For the text-containing cell, return its midpoint in (X, Y) coordinate format. 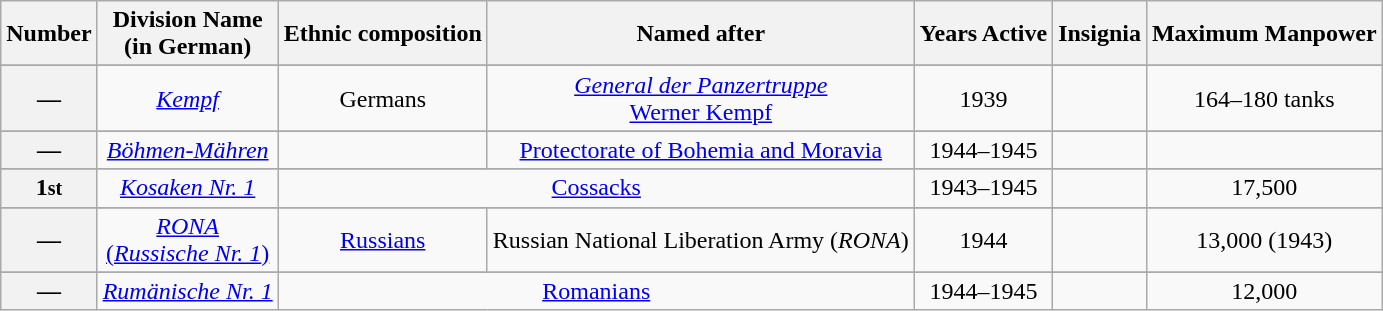
1943–1945 (983, 188)
RONA(Russische Nr. 1) (188, 240)
Maximum Manpower (1264, 34)
Years Active (983, 34)
Ethnic composition (382, 34)
13,000 (1943) (1264, 240)
1st (49, 188)
1939 (983, 98)
Insignia (1100, 34)
Rumänische Nr. 1 (188, 291)
Cossacks (596, 188)
Romanians (596, 291)
Protectorate of Bohemia and Moravia (700, 150)
Division Name(in German) (188, 34)
17,500 (1264, 188)
Kosaken Nr. 1 (188, 188)
Number (49, 34)
Russians (382, 240)
Germans (382, 98)
12,000 (1264, 291)
General der PanzertruppeWerner Kempf (700, 98)
Böhmen-Mähren (188, 150)
Russian National Liberation Army (RONA) (700, 240)
1944 (983, 240)
Named after (700, 34)
164–180 tanks (1264, 98)
Kempf (188, 98)
